Output the (x, y) coordinate of the center of the cell containing the given text.  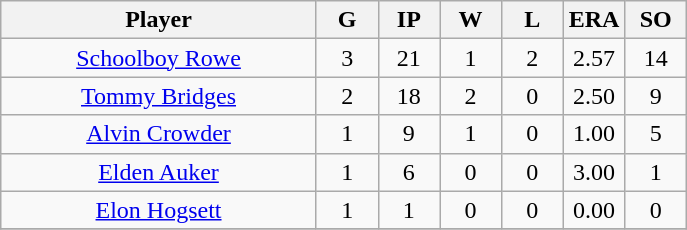
5 (656, 134)
IP (409, 20)
SO (656, 20)
14 (656, 58)
2.50 (594, 96)
G (347, 20)
3.00 (594, 172)
L (532, 20)
Alvin Crowder (159, 134)
Tommy Bridges (159, 96)
Player (159, 20)
0.00 (594, 210)
2.57 (594, 58)
ERA (594, 20)
W (471, 20)
Schoolboy Rowe (159, 58)
21 (409, 58)
3 (347, 58)
1.00 (594, 134)
Elden Auker (159, 172)
18 (409, 96)
Elon Hogsett (159, 210)
6 (409, 172)
